Identify which cell holds the provided text, then report its (X, Y) central coordinate. 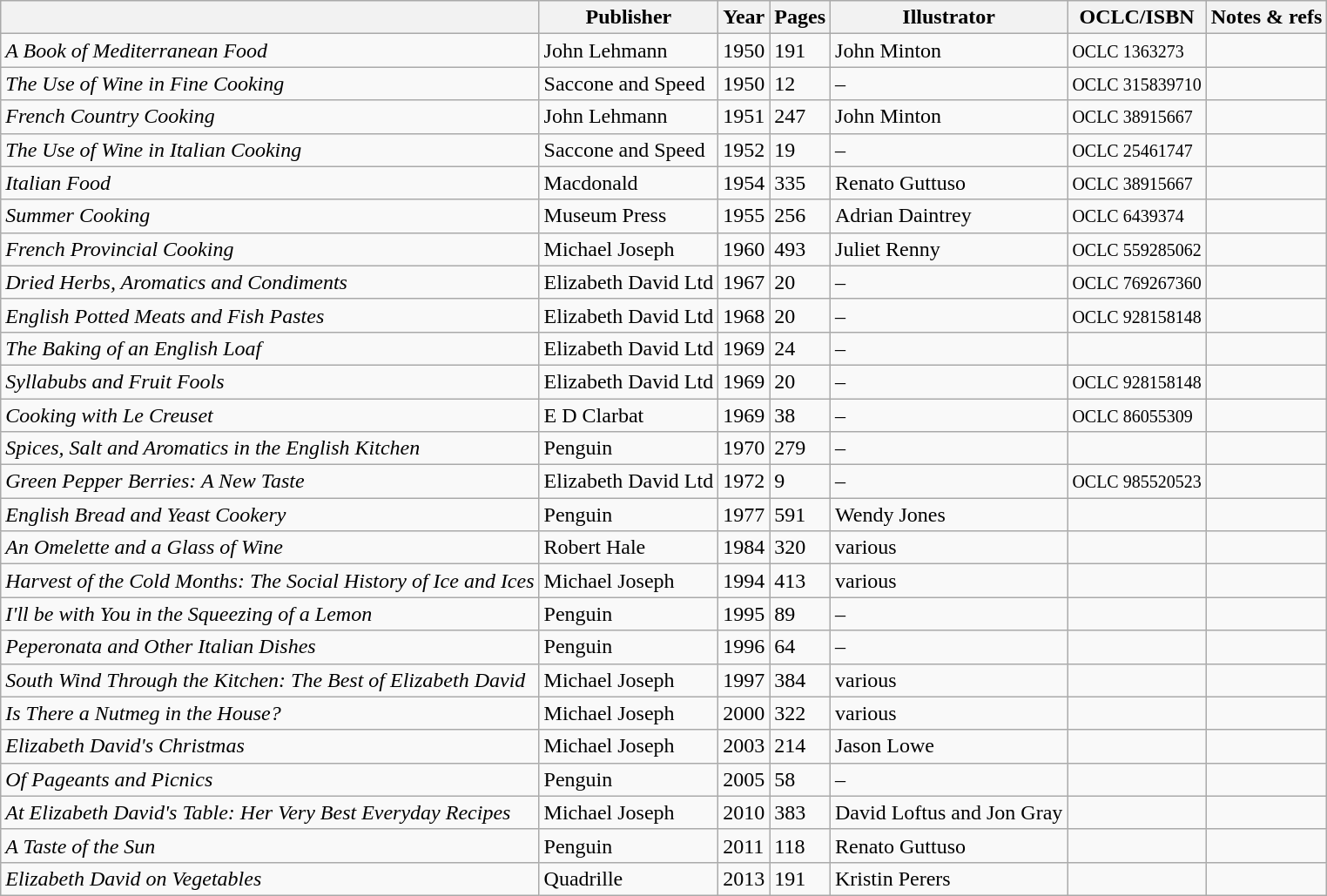
1972 (744, 482)
1954 (744, 183)
2010 (744, 812)
E D Clarbat (629, 415)
1995 (744, 614)
24 (800, 348)
320 (800, 548)
413 (800, 581)
Summer Cooking (270, 216)
The Baking of an English Loaf (270, 348)
493 (800, 249)
383 (800, 812)
1994 (744, 581)
David Loftus and Jon Gray (949, 812)
English Potted Meats and Fish Pastes (270, 315)
591 (800, 515)
2013 (744, 879)
1955 (744, 216)
Notes & refs (1266, 17)
279 (800, 448)
1997 (744, 680)
Peperonata and Other Italian Dishes (270, 647)
Wendy Jones (949, 515)
OCLC 1363273 (1137, 51)
322 (800, 713)
Of Pageants and Picnics (270, 779)
Museum Press (629, 216)
Green Pepper Berries: A New Taste (270, 482)
Pages (800, 17)
OCLC 559285062 (1137, 249)
89 (800, 614)
Publisher (629, 17)
58 (800, 779)
Harvest of the Cold Months: The Social History of Ice and Ices (270, 581)
118 (800, 845)
335 (800, 183)
1967 (744, 282)
Macdonald (629, 183)
Kristin Perers (949, 879)
An Omelette and a Glass of Wine (270, 548)
1960 (744, 249)
Spices, Salt and Aromatics in the English Kitchen (270, 448)
The Use of Wine in Fine Cooking (270, 84)
Dried Herbs, Aromatics and Condiments (270, 282)
I'll be with You in the Squeezing of a Lemon (270, 614)
256 (800, 216)
Italian Food (270, 183)
A Taste of the Sun (270, 845)
OCLC 315839710 (1137, 84)
OCLC 25461747 (1137, 150)
384 (800, 680)
Elizabeth David's Christmas (270, 746)
1951 (744, 117)
1977 (744, 515)
OCLC 86055309 (1137, 415)
Is There a Nutmeg in the House? (270, 713)
1968 (744, 315)
Elizabeth David on Vegetables (270, 879)
OCLC 985520523 (1137, 482)
12 (800, 84)
OCLC 6439374 (1137, 216)
64 (800, 647)
19 (800, 150)
Illustrator (949, 17)
Jason Lowe (949, 746)
1952 (744, 150)
At Elizabeth David's Table: Her Very Best Everyday Recipes (270, 812)
Year (744, 17)
OCLC 769267360 (1137, 282)
Quadrille (629, 879)
1970 (744, 448)
9 (800, 482)
Adrian Daintrey (949, 216)
The Use of Wine in Italian Cooking (270, 150)
38 (800, 415)
2000 (744, 713)
247 (800, 117)
2011 (744, 845)
2003 (744, 746)
1984 (744, 548)
Juliet Renny (949, 249)
South Wind Through the Kitchen: The Best of Elizabeth David (270, 680)
214 (800, 746)
French Country Cooking (270, 117)
2005 (744, 779)
A Book of Mediterranean Food (270, 51)
French Provincial Cooking (270, 249)
OCLC/ISBN (1137, 17)
Syllabubs and Fruit Fools (270, 381)
Cooking with Le Creuset (270, 415)
1996 (744, 647)
Robert Hale (629, 548)
English Bread and Yeast Cookery (270, 515)
